Find where the given text appears and provide that cell's center as (X, Y) coordinate. 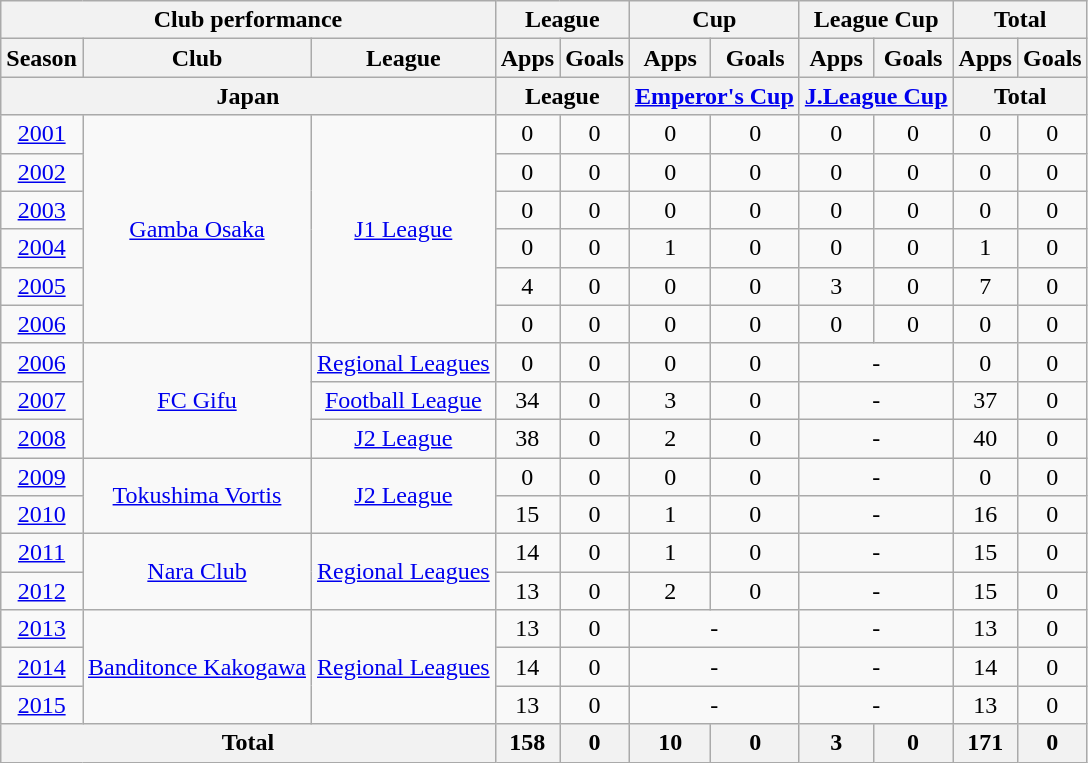
Club (196, 58)
FC Gifu (196, 400)
38 (527, 438)
4 (527, 286)
16 (985, 515)
Gamba Osaka (196, 229)
Nara Club (196, 572)
League Cup (876, 20)
2013 (42, 629)
10 (670, 743)
Cup (714, 20)
Season (42, 58)
37 (985, 400)
171 (985, 743)
2005 (42, 286)
2009 (42, 477)
2010 (42, 515)
J1 League (403, 229)
2015 (42, 705)
Emperor's Cup (714, 96)
Football League (403, 400)
Banditonce Kakogawa (196, 667)
40 (985, 438)
2011 (42, 553)
2001 (42, 134)
2012 (42, 591)
2014 (42, 667)
2002 (42, 172)
2003 (42, 210)
7 (985, 286)
2007 (42, 400)
2008 (42, 438)
Japan (248, 96)
Tokushima Vortis (196, 496)
2004 (42, 248)
158 (527, 743)
Club performance (248, 20)
J.League Cup (876, 96)
34 (527, 400)
